From the cell containing the given text, extract its center point as [x, y] coordinate. 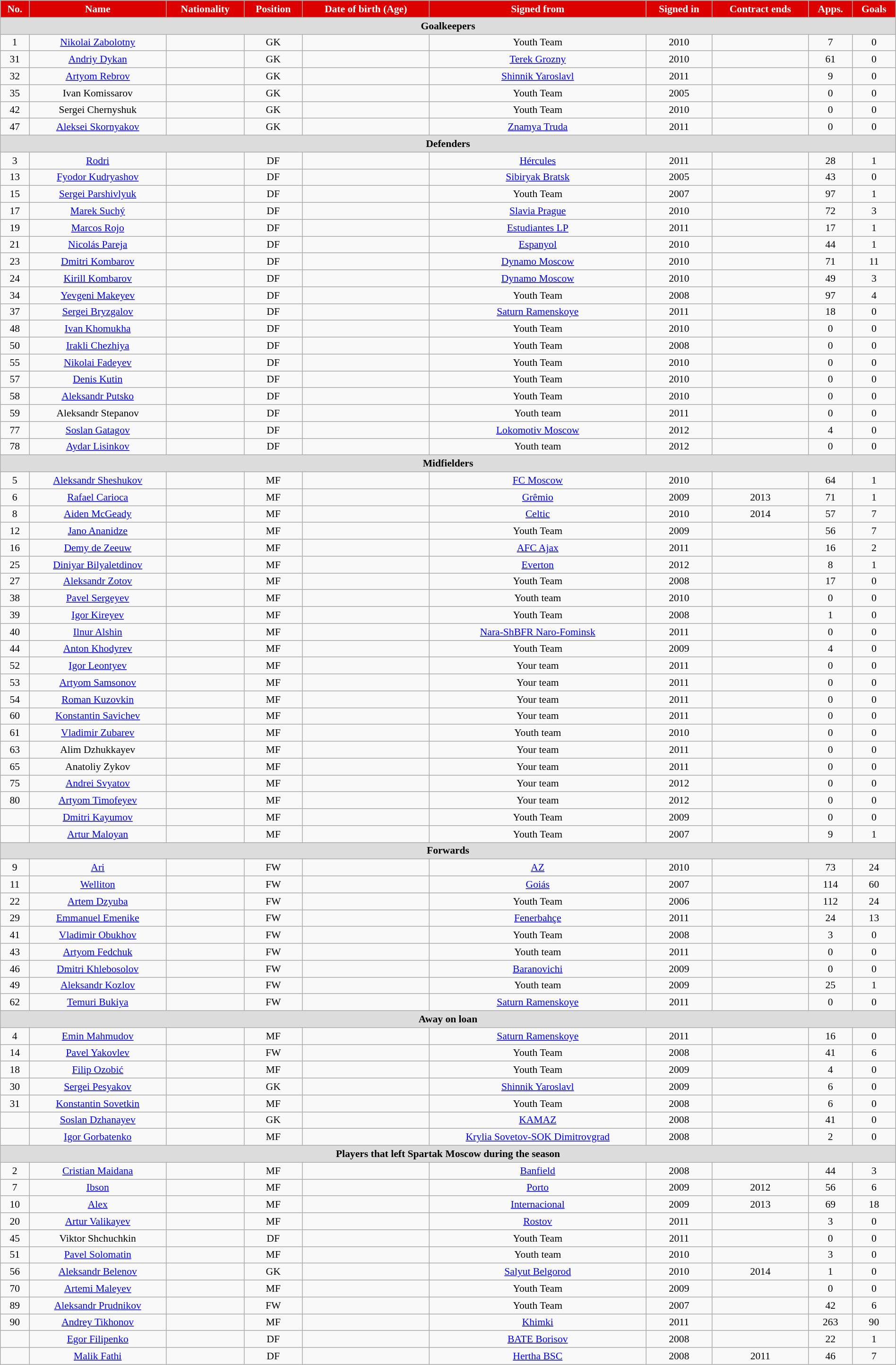
Aleksandr Zotov [98, 581]
Anatoliy Zykov [98, 767]
Artem Dzyuba [98, 901]
Denis Kutin [98, 380]
Goalkeepers [448, 26]
Khimki [538, 1322]
Internacional [538, 1205]
Rafael Carioca [98, 497]
Konstantin Sovetkin [98, 1104]
BATE Borisov [538, 1339]
29 [15, 918]
Sergei Parshivlyuk [98, 194]
Nikolai Zabolotny [98, 43]
28 [831, 161]
54 [15, 700]
Alex [98, 1205]
Welliton [98, 885]
Znamya Truda [538, 127]
Defenders [448, 144]
37 [15, 312]
No. [15, 9]
Aleksandr Prudnikov [98, 1305]
Yevgeni Makeyev [98, 295]
23 [15, 262]
Krylia Sovetov-SOK Dimitrovgrad [538, 1137]
50 [15, 346]
21 [15, 245]
Ivan Komissarov [98, 93]
Apps. [831, 9]
Marek Suchý [98, 211]
40 [15, 632]
Midfielders [448, 464]
39 [15, 615]
FC Moscow [538, 481]
65 [15, 767]
Away on loan [448, 1019]
Andrey Tikhonov [98, 1322]
Aleksandr Kozlov [98, 985]
Artyom Timofeyev [98, 801]
55 [15, 363]
Sergei Chernyshuk [98, 110]
Pavel Yakovlev [98, 1053]
Marcos Rojo [98, 228]
Soslan Gatagov [98, 430]
Nara-ShBFR Naro-Fominsk [538, 632]
89 [15, 1305]
Contract ends [760, 9]
Filip Ozobić [98, 1070]
Grêmio [538, 497]
AZ [538, 868]
Nicolás Pareja [98, 245]
Diniyar Bilyaletdinov [98, 565]
Demy de Zeeuw [98, 548]
Artyom Samsonov [98, 682]
Aiden McGeady [98, 514]
Nationality [205, 9]
Aleksei Skornyakov [98, 127]
Soslan Dzhanayev [98, 1120]
Sibiryak Bratsk [538, 177]
Dmitri Kayumov [98, 817]
45 [15, 1238]
64 [831, 481]
Konstantin Savichev [98, 716]
27 [15, 581]
Igor Leontyev [98, 666]
Banfield [538, 1171]
Aleksandr Sheshukov [98, 481]
Sergei Bryzgalov [98, 312]
112 [831, 901]
Rostov [538, 1221]
Andrei Svyatov [98, 784]
Hertha BSC [538, 1356]
Everton [538, 565]
34 [15, 295]
72 [831, 211]
Aydar Lisinkov [98, 447]
2006 [679, 901]
Pavel Sergeyev [98, 598]
Alim Dzhukkayev [98, 750]
Artur Maloyan [98, 834]
Forwards [448, 851]
47 [15, 127]
63 [15, 750]
10 [15, 1205]
Cristian Maidana [98, 1171]
70 [15, 1289]
Salyut Belgorod [538, 1272]
Sergei Pesyakov [98, 1087]
Igor Gorbatenko [98, 1137]
Name [98, 9]
Viktor Shchuchkin [98, 1238]
Porto [538, 1188]
Position [273, 9]
Igor Kireyev [98, 615]
Fyodor Kudryashov [98, 177]
Andriy Dykan [98, 60]
Date of birth (Age) [366, 9]
58 [15, 397]
19 [15, 228]
Baranovichi [538, 969]
53 [15, 682]
80 [15, 801]
Vladimir Obukhov [98, 935]
Players that left Spartak Moscow during the season [448, 1154]
Ilnur Alshin [98, 632]
Slavia Prague [538, 211]
5 [15, 481]
114 [831, 885]
Artemi Maleyev [98, 1289]
KAMAZ [538, 1120]
Ibson [98, 1188]
Celtic [538, 514]
Pavel Solomatin [98, 1255]
78 [15, 447]
Anton Khodyrev [98, 649]
Aleksandr Putsko [98, 397]
32 [15, 77]
48 [15, 329]
Dmitri Khlebosolov [98, 969]
15 [15, 194]
Ari [98, 868]
Emmanuel Emenike [98, 918]
Estudiantes LP [538, 228]
Goiás [538, 885]
Malik Fathi [98, 1356]
51 [15, 1255]
59 [15, 413]
Egor Filipenko [98, 1339]
Kirill Kombarov [98, 278]
Lokomotiv Moscow [538, 430]
62 [15, 1002]
Dmitri Kombarov [98, 262]
Aleksandr Stepanov [98, 413]
Artyom Fedchuk [98, 952]
38 [15, 598]
Jano Ananidze [98, 531]
Nikolai Fadeyev [98, 363]
52 [15, 666]
77 [15, 430]
Goals [874, 9]
Artyom Rebrov [98, 77]
AFC Ajax [538, 548]
12 [15, 531]
35 [15, 93]
Signed in [679, 9]
Emin Mahmudov [98, 1036]
73 [831, 868]
Signed from [538, 9]
263 [831, 1322]
Artur Valikayev [98, 1221]
Fenerbahçe [538, 918]
20 [15, 1221]
30 [15, 1087]
Terek Grozny [538, 60]
Irakli Chezhiya [98, 346]
Ivan Khomukha [98, 329]
Hércules [538, 161]
Espanyol [538, 245]
Vladimir Zubarev [98, 733]
69 [831, 1205]
Aleksandr Belenov [98, 1272]
75 [15, 784]
Rodri [98, 161]
14 [15, 1053]
Roman Kuzovkin [98, 700]
Temuri Bukiya [98, 1002]
